Search for the cell housing the specified text and yield its (x, y) center coordinate. 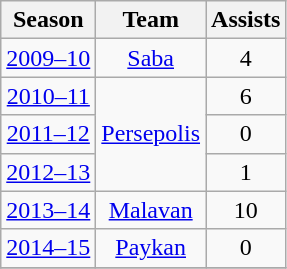
4 (246, 58)
Paykan (151, 248)
Assists (246, 20)
Saba (151, 58)
Persepolis (151, 134)
Malavan (151, 210)
2009–10 (48, 58)
2013–14 (48, 210)
2014–15 (48, 248)
Season (48, 20)
1 (246, 172)
6 (246, 96)
Team (151, 20)
2012–13 (48, 172)
10 (246, 210)
2010–11 (48, 96)
2011–12 (48, 134)
